Provide the (X, Y) coordinate of the cell's center where the given text is located.  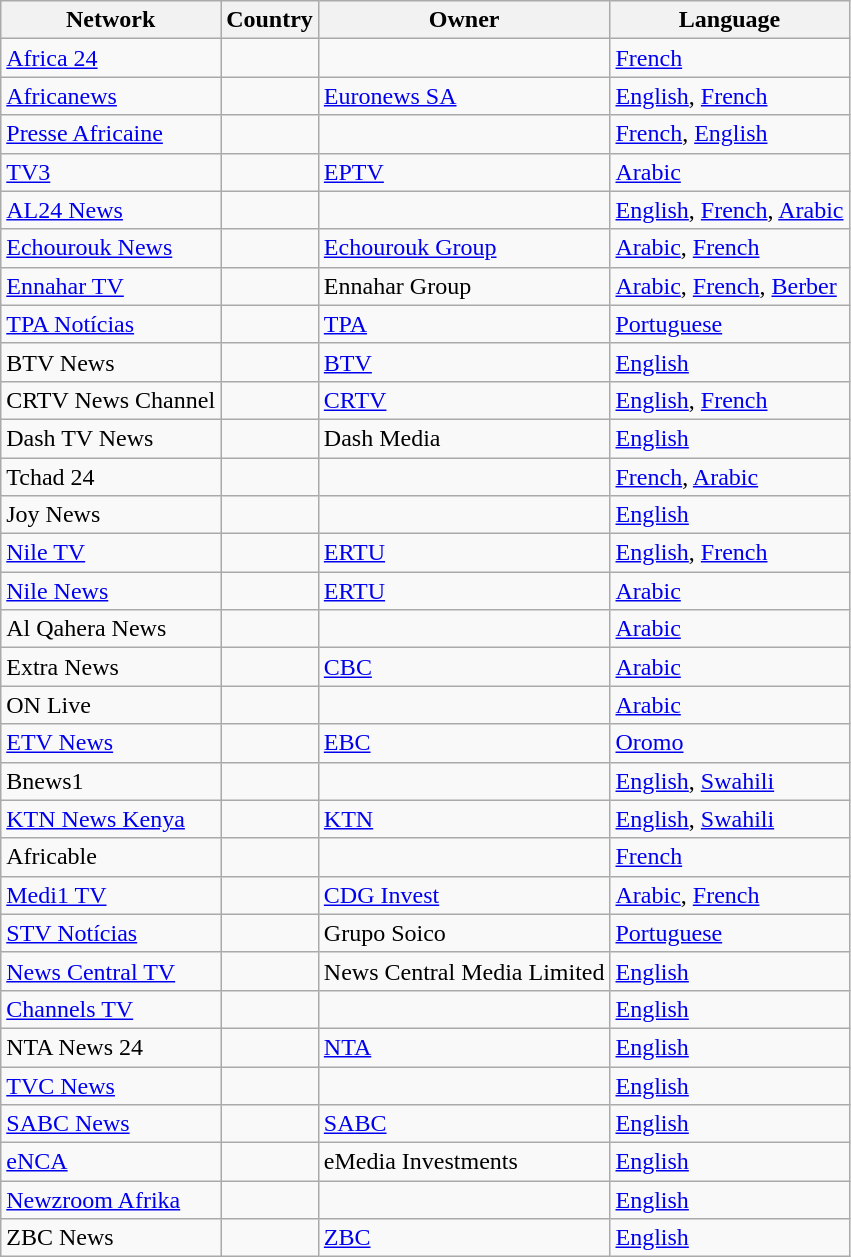
Newzroom Afrika (111, 1200)
Echourouk News (111, 248)
Country (270, 20)
Euronews SA (464, 96)
CDG Invest (464, 895)
STV Notícias (111, 933)
Owner (464, 20)
ON Live (111, 705)
Nile TV (111, 553)
CRTV News Channel (111, 400)
Oromo (730, 743)
Ennahar Group (464, 286)
AL24 News (111, 210)
Network (111, 20)
Africable (111, 857)
French, English (730, 134)
EPTV (464, 172)
Dash Media (464, 438)
TVC News (111, 1085)
Africa 24 (111, 58)
BTV News (111, 362)
ETV News (111, 743)
KTN News Kenya (111, 819)
CBC (464, 667)
BTV (464, 362)
News Central Media Limited (464, 971)
EBC (464, 743)
Dash TV News (111, 438)
Arabic, French, Berber (730, 286)
Medi1 TV (111, 895)
Language (730, 20)
Tchad 24 (111, 477)
ZBC News (111, 1238)
NTA News 24 (111, 1047)
Extra News (111, 667)
TPA (464, 324)
English, French, Arabic (730, 210)
SABC News (111, 1124)
Presse Africaine (111, 134)
Al Qahera News (111, 629)
Africanews (111, 96)
CRTV (464, 400)
KTN (464, 819)
Bnews1 (111, 781)
Nile News (111, 591)
Joy News (111, 515)
Grupo Soico (464, 933)
eMedia Investments (464, 1162)
French, Arabic (730, 477)
TV3 (111, 172)
Ennahar TV (111, 286)
SABC (464, 1124)
Echourouk Group (464, 248)
TPA Notícias (111, 324)
ZBC (464, 1238)
NTA (464, 1047)
Channels TV (111, 1009)
News Central TV (111, 971)
eNCA (111, 1162)
